Find where the given text appears and provide that cell's center as [X, Y] coordinate. 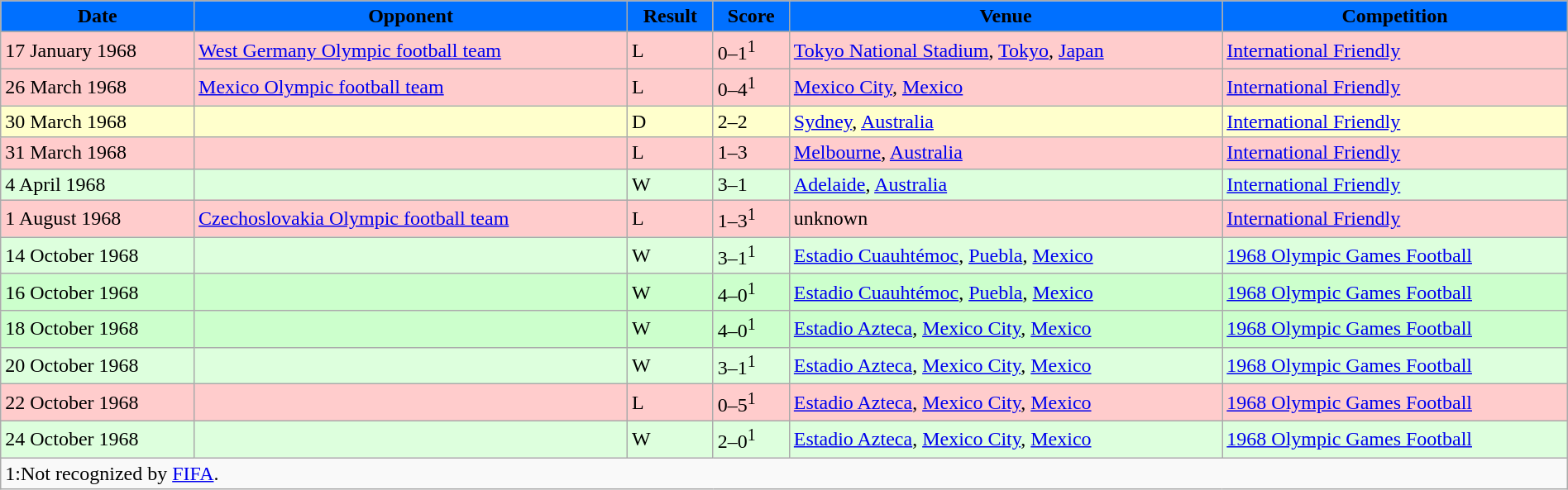
Opponent [411, 17]
Mexico City, Mexico [1006, 88]
Venue [1006, 17]
1:Not recognized by FIFA. [784, 473]
1–3 [751, 153]
Score [751, 17]
Result [671, 17]
4 April 1968 [98, 184]
3–1 [751, 184]
Mexico Olympic football team [411, 88]
1 August 1968 [98, 218]
Adelaide, Australia [1006, 184]
14 October 1968 [98, 256]
0–11 [751, 51]
unknown [1006, 218]
0–41 [751, 88]
20 October 1968 [98, 365]
17 January 1968 [98, 51]
22 October 1968 [98, 403]
Sydney, Australia [1006, 121]
18 October 1968 [98, 329]
Competition [1394, 17]
1–31 [751, 218]
D [671, 121]
26 March 1968 [98, 88]
0–51 [751, 403]
2–01 [751, 440]
24 October 1968 [98, 440]
30 March 1968 [98, 121]
31 March 1968 [98, 153]
Tokyo National Stadium, Tokyo, Japan [1006, 51]
Melbourne, Australia [1006, 153]
2–2 [751, 121]
West Germany Olympic football team [411, 51]
16 October 1968 [98, 293]
Czechoslovakia Olympic football team [411, 218]
Date [98, 17]
